Provide the (X, Y) coordinate of the cell's center where the given text is located.  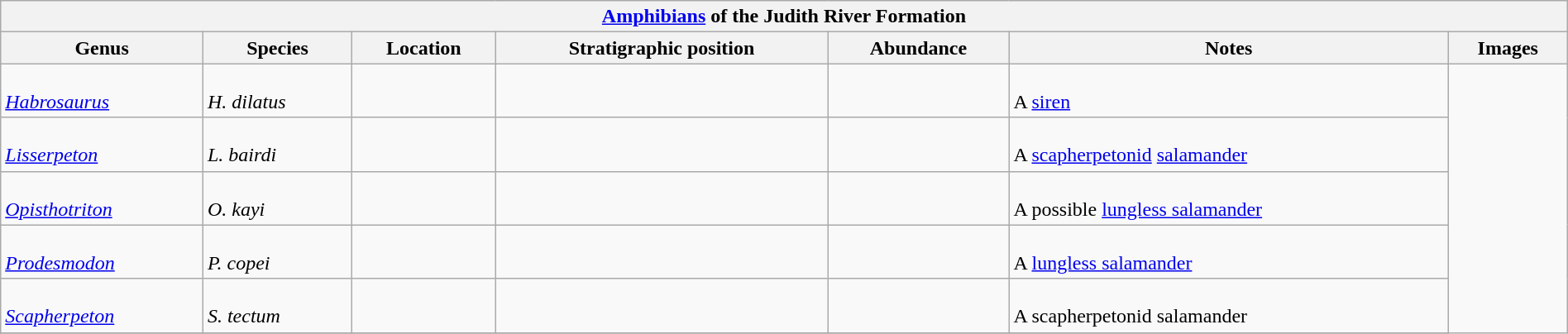
Abundance (918, 48)
O. kayi (277, 198)
A siren (1229, 91)
Prodesmodon (103, 251)
S. tectum (277, 306)
L. bairdi (277, 144)
Images (1508, 48)
Lisserpeton (103, 144)
Habrosaurus (103, 91)
A possible lungless salamander (1229, 198)
Opisthotriton (103, 198)
Location (423, 48)
Amphibians of the Judith River Formation (784, 17)
Genus (103, 48)
Species (277, 48)
Notes (1229, 48)
H. dilatus (277, 91)
Stratigraphic position (662, 48)
Scapherpeton (103, 306)
A lungless salamander (1229, 251)
P. copei (277, 251)
